Scan for the cell matching the given text and deliver its (x, y) coordinate at center. 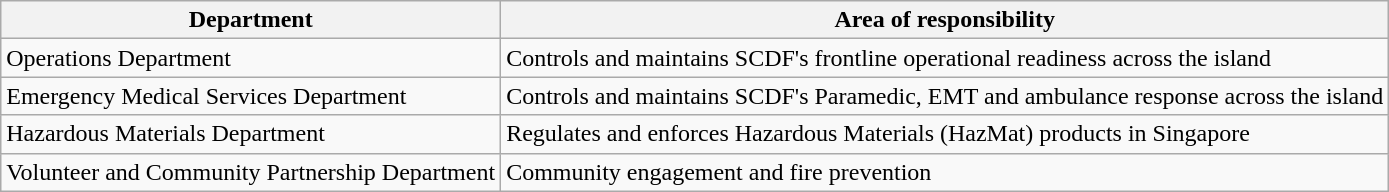
Regulates and enforces Hazardous Materials (HazMat) products in Singapore (945, 134)
Area of responsibility (945, 20)
Hazardous Materials Department (251, 134)
Emergency Medical Services Department (251, 96)
Department (251, 20)
Controls and maintains SCDF's frontline operational readiness across the island (945, 58)
Operations Department (251, 58)
Controls and maintains SCDF's Paramedic, EMT and ambulance response across the island (945, 96)
Volunteer and Community Partnership Department (251, 172)
Community engagement and fire prevention (945, 172)
